Pinpoint the cell where the given text exists, returning its (x, y) midpoint coordinate. 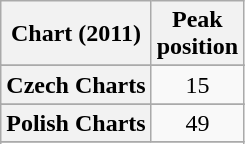
Chart (2011) (76, 34)
Peakposition (197, 34)
49 (197, 123)
15 (197, 85)
Czech Charts (76, 85)
Polish Charts (76, 123)
